Extract the (x, y) coordinate from the center of the cell holding the provided text.  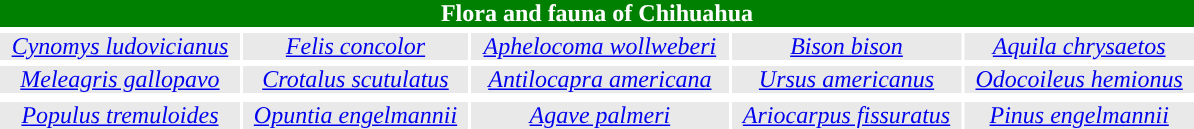
Cynomys ludovicianus (120, 46)
Ariocarpus fissuratus (847, 116)
Crotalus scutulatus (356, 80)
Bison bison (847, 46)
Aphelocoma wollweberi (600, 46)
Aquila chrysaetos (1079, 46)
Populus tremuloides (120, 116)
Agave palmeri (600, 116)
Ursus americanus (847, 80)
Odocoileus hemionus (1079, 80)
Opuntia engelmannii (356, 116)
Antilocapra americana (600, 80)
Felis concolor (356, 46)
Meleagris gallopavo (120, 80)
Flora and fauna of Chihuahua (597, 14)
Pinus engelmannii (1079, 116)
